Find where the given text appears and provide that cell's center as [X, Y] coordinate. 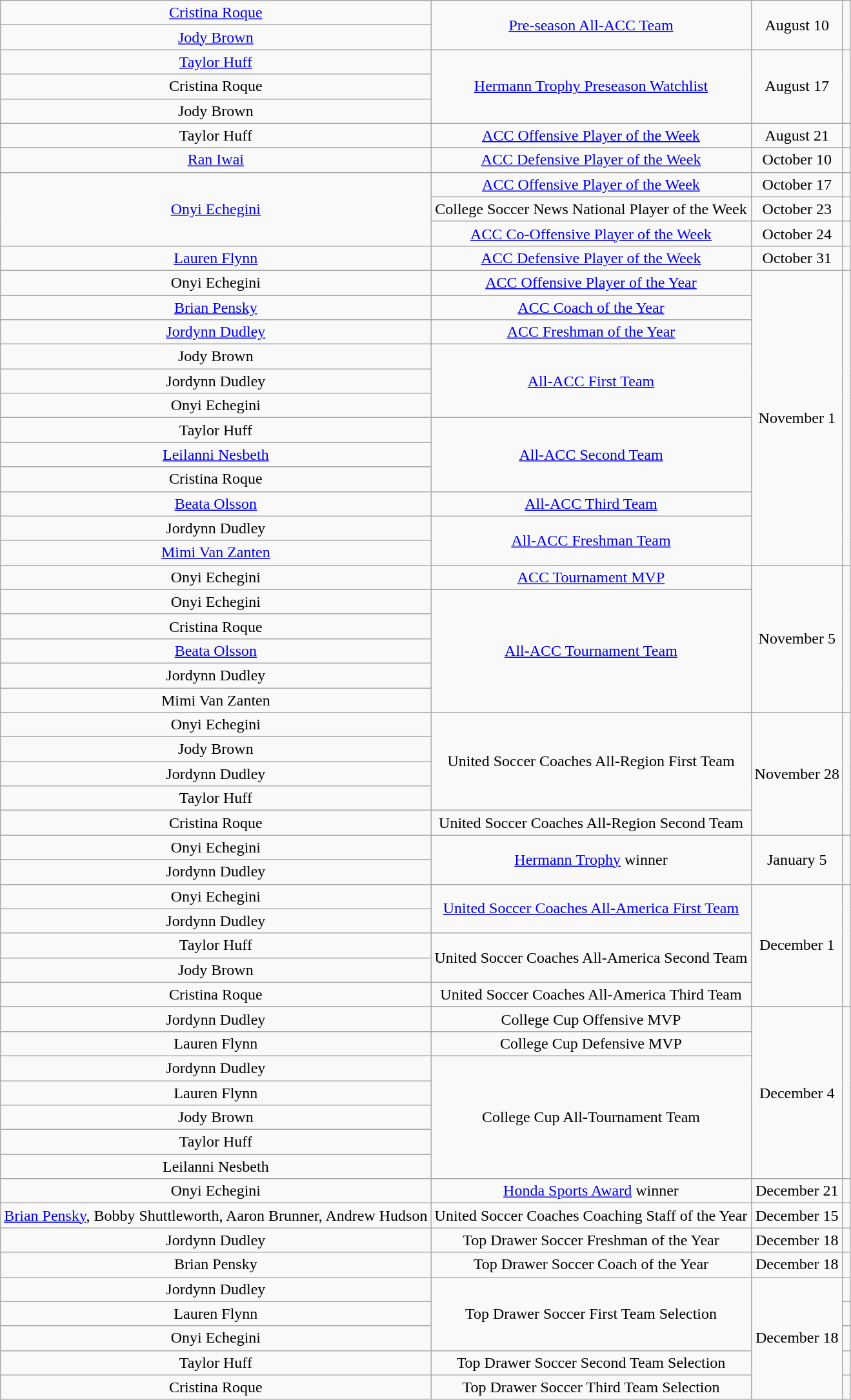
Top Drawer Soccer Coach of the Year [591, 1265]
Brian Pensky, Bobby Shuttleworth, Aaron Brunner, Andrew Hudson [215, 1216]
United Soccer Coaches All-America Third Team [591, 994]
August 10 [797, 25]
Top Drawer Soccer Third Team Selection [591, 1387]
January 5 [797, 860]
November 1 [797, 418]
ACC Coach of the Year [591, 308]
Hermann Trophy winner [591, 860]
August 17 [797, 86]
October 31 [797, 258]
August 21 [797, 135]
All-ACC Freshman Team [591, 540]
October 17 [797, 184]
United Soccer Coaches All-America First Team [591, 909]
November 28 [797, 774]
Pre-season All-ACC Team [591, 25]
United Soccer Coaches All-Region Second Team [591, 823]
October 10 [797, 160]
College Cup All-Tournament Team [591, 1117]
All-ACC Tournament Team [591, 651]
College Soccer News National Player of the Week [591, 209]
United Soccer Coaches All-America Second Team [591, 958]
Honda Sports Award winner [591, 1191]
Ran Iwai [215, 160]
ACC Freshman of the Year [591, 332]
All-ACC Third Team [591, 504]
December 1 [797, 945]
December 15 [797, 1216]
Top Drawer Soccer Freshman of the Year [591, 1240]
College Cup Offensive MVP [591, 1019]
December 21 [797, 1191]
All-ACC Second Team [591, 455]
October 23 [797, 209]
October 24 [797, 233]
Top Drawer Soccer First Team Selection [591, 1314]
ACC Tournament MVP [591, 577]
Top Drawer Soccer Second Team Selection [591, 1363]
All-ACC First Team [591, 381]
November 5 [797, 638]
United Soccer Coaches Coaching Staff of the Year [591, 1216]
Hermann Trophy Preseason Watchlist [591, 86]
College Cup Defensive MVP [591, 1043]
United Soccer Coaches All-Region First Team [591, 762]
ACC Offensive Player of the Year [591, 282]
ACC Co-Offensive Player of the Week [591, 233]
December 4 [797, 1092]
